For the text-containing cell, return its midpoint in [x, y] coordinate format. 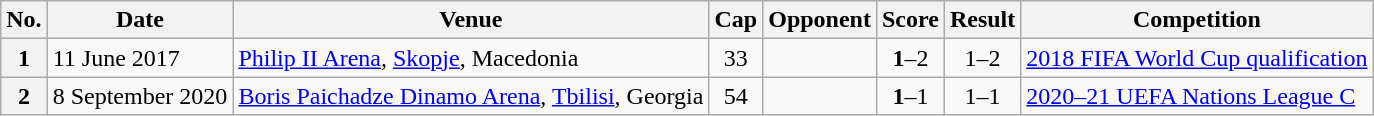
33 [736, 58]
54 [736, 96]
No. [24, 20]
2020–21 UEFA Nations League C [1197, 96]
Boris Paichadze Dinamo Arena, Tbilisi, Georgia [471, 96]
Venue [471, 20]
1 [24, 58]
Date [140, 20]
2 [24, 96]
Opponent [820, 20]
Cap [736, 20]
Score [910, 20]
8 September 2020 [140, 96]
11 June 2017 [140, 58]
Philip II Arena, Skopje, Macedonia [471, 58]
Result [982, 20]
2018 FIFA World Cup qualification [1197, 58]
Competition [1197, 20]
